Extract the (X, Y) coordinate from the center of the cell holding the provided text.  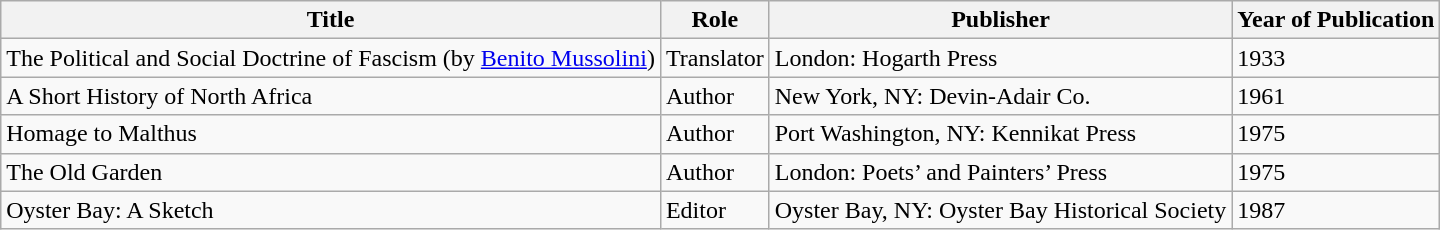
Translator (714, 58)
Year of Publication (1336, 20)
Editor (714, 210)
1961 (1336, 96)
Oyster Bay, NY: Oyster Bay Historical Society (1000, 210)
Homage to Malthus (331, 134)
Role (714, 20)
The Political and Social Doctrine of Fascism (by Benito Mussolini) (331, 58)
London: Poets’ and Painters’ Press (1000, 172)
London: Hogarth Press (1000, 58)
The Old Garden (331, 172)
Oyster Bay: A Sketch (331, 210)
New York, NY: Devin-Adair Co. (1000, 96)
1987 (1336, 210)
Publisher (1000, 20)
A Short History of North Africa (331, 96)
Title (331, 20)
Port Washington, NY: Kennikat Press (1000, 134)
1933 (1336, 58)
